Find where the given text appears and provide that cell's center as [x, y] coordinate. 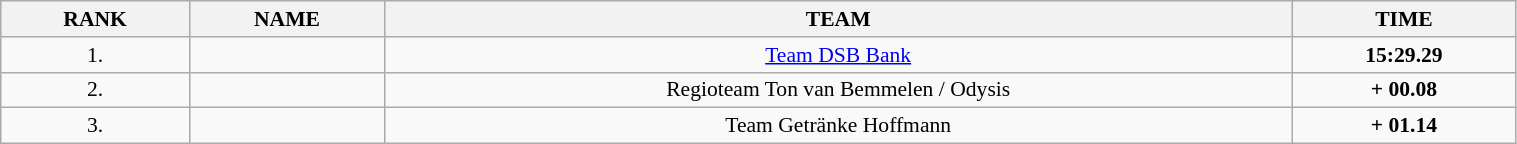
RANK [96, 19]
TIME [1404, 19]
2. [96, 90]
Team Getränke Hoffmann [838, 126]
+ 01.14 [1404, 126]
Regioteam Ton van Bemmelen / Odysis [838, 90]
1. [96, 55]
+ 00.08 [1404, 90]
Team DSB Bank [838, 55]
15:29.29 [1404, 55]
3. [96, 126]
TEAM [838, 19]
NAME [288, 19]
